Capture the cell that displays the provided text and extract its (x, y) central coordinate. 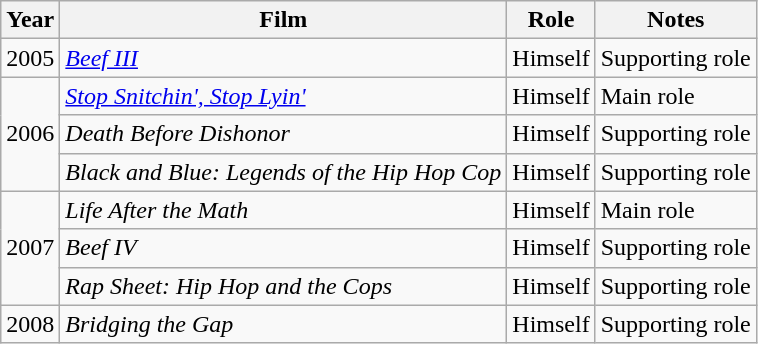
Life After the Math (284, 210)
Year (30, 20)
Role (551, 20)
Rap Sheet: Hip Hop and the Cops (284, 286)
Black and Blue: Legends of the Hip Hop Cop (284, 172)
Beef IV (284, 248)
2008 (30, 324)
2005 (30, 58)
Film (284, 20)
2006 (30, 134)
Stop Snitchin', Stop Lyin' (284, 96)
Bridging the Gap (284, 324)
Beef III (284, 58)
Death Before Dishonor (284, 134)
Notes (676, 20)
2007 (30, 248)
